Provide the (x, y) coordinate of the cell's center where the given text is located.  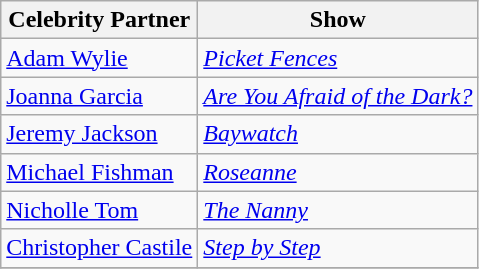
Christopher Castile (100, 248)
Roseanne (338, 172)
Baywatch (338, 134)
Adam Wylie (100, 58)
Michael Fishman (100, 172)
Picket Fences (338, 58)
Jeremy Jackson (100, 134)
Celebrity Partner (100, 20)
Step by Step (338, 248)
Nicholle Tom (100, 210)
Joanna Garcia (100, 96)
Are You Afraid of the Dark? (338, 96)
Show (338, 20)
The Nanny (338, 210)
